Output the (x, y) coordinate of the center of the cell containing the given text.  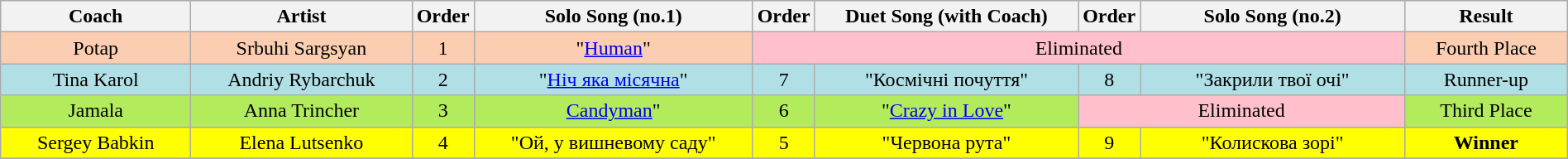
Result (1487, 17)
Coach (96, 17)
Jamala (96, 111)
Third Place (1487, 111)
"Crazy in Love" (946, 111)
Fourth Place (1487, 48)
3 (443, 111)
Duet Song (with Coach) (946, 17)
5 (784, 142)
"Ой, у вишневому саду" (614, 142)
4 (443, 142)
"Космiчнi почуття" (946, 79)
2 (443, 79)
6 (784, 111)
"Ніч яка місячна" (614, 79)
"Колискова зорі" (1273, 142)
Solo Song (no.1) (614, 17)
8 (1110, 79)
Srbuhi Sargsyan (301, 48)
"Червона рута" (946, 142)
Candyman" (614, 111)
7 (784, 79)
Winner (1487, 142)
Artist (301, 17)
9 (1110, 142)
"Закрили твої очі" (1273, 79)
Solo Song (no.2) (1273, 17)
1 (443, 48)
Anna Trincher (301, 111)
Tina Karol (96, 79)
Elena Lutsenko (301, 142)
Runner-up (1487, 79)
Sergey Babkin (96, 142)
"Human" (614, 48)
Potap (96, 48)
Andriy Rybarchuk (301, 79)
